Extract the [x, y] coordinate from the center of the cell holding the provided text.  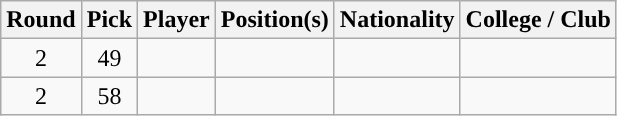
Position(s) [274, 20]
58 [109, 96]
Pick [109, 20]
Round [41, 20]
Player [177, 20]
Nationality [397, 20]
49 [109, 58]
College / Club [538, 20]
